Capture the cell that displays the provided text and extract its [X, Y] central coordinate. 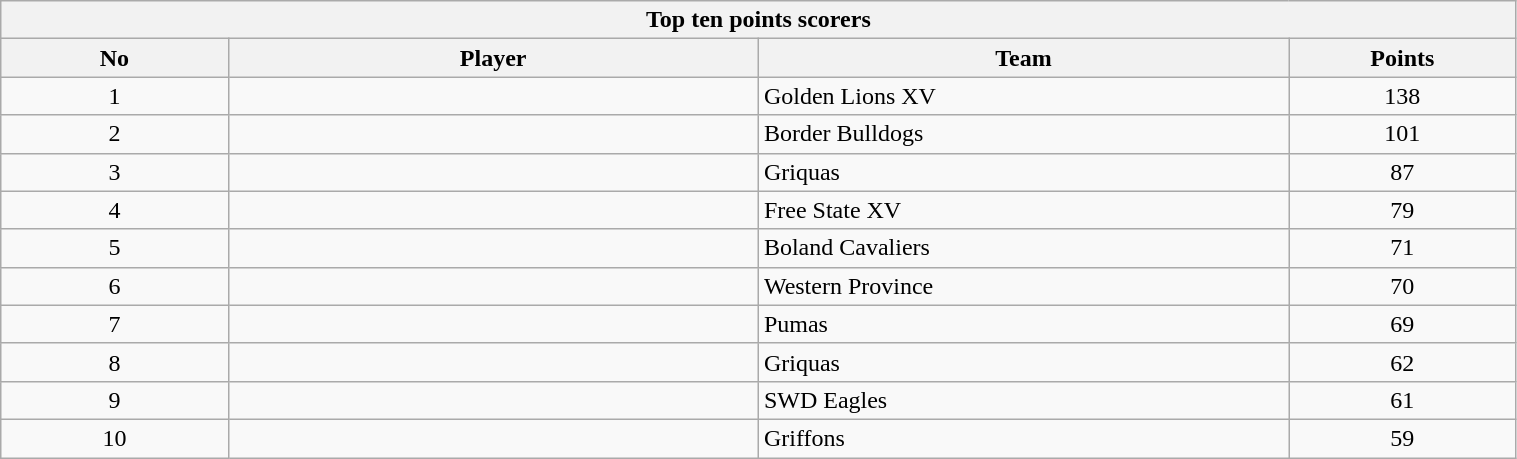
59 [1402, 438]
Western Province [1023, 286]
Boland Cavaliers [1023, 248]
9 [114, 400]
70 [1402, 286]
1 [114, 96]
69 [1402, 324]
3 [114, 172]
2 [114, 134]
6 [114, 286]
No [114, 58]
Player [493, 58]
Pumas [1023, 324]
Points [1402, 58]
7 [114, 324]
Griffons [1023, 438]
101 [1402, 134]
5 [114, 248]
SWD Eagles [1023, 400]
138 [1402, 96]
61 [1402, 400]
8 [114, 362]
Border Bulldogs [1023, 134]
Free State XV [1023, 210]
Top ten points scorers [758, 20]
71 [1402, 248]
Team [1023, 58]
62 [1402, 362]
Golden Lions XV [1023, 96]
79 [1402, 210]
10 [114, 438]
4 [114, 210]
87 [1402, 172]
